Provide the (X, Y) coordinate of the cell's center where the given text is located.  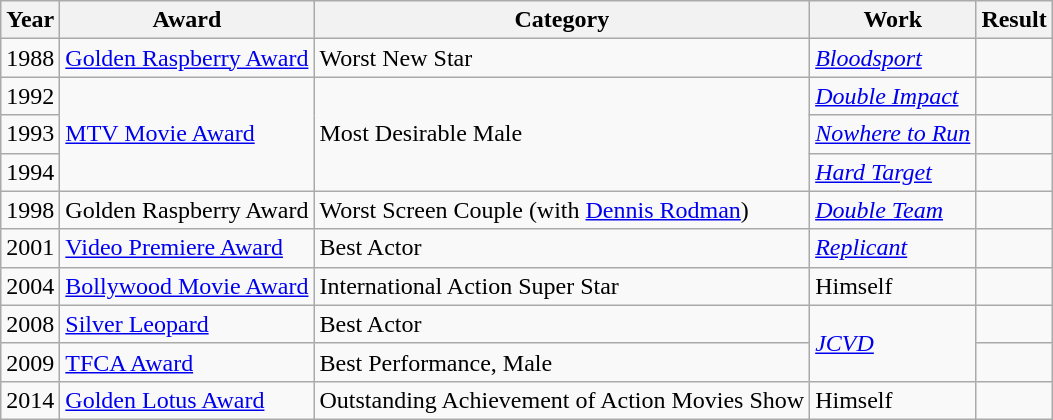
Golden Lotus Award (187, 400)
2008 (30, 324)
1992 (30, 96)
Video Premiere Award (187, 248)
Silver Leopard (187, 324)
Category (562, 20)
Best Performance, Male (562, 362)
Bloodsport (893, 58)
Award (187, 20)
TFCA Award (187, 362)
2001 (30, 248)
1993 (30, 134)
Nowhere to Run (893, 134)
Worst Screen Couple (with Dennis Rodman) (562, 210)
2004 (30, 286)
Hard Target (893, 172)
Double Team (893, 210)
Replicant (893, 248)
Result (1014, 20)
Double Impact (893, 96)
JCVD (893, 343)
Most Desirable Male (562, 134)
2014 (30, 400)
Year (30, 20)
MTV Movie Award (187, 134)
Work (893, 20)
2009 (30, 362)
Bollywood Movie Award (187, 286)
International Action Super Star (562, 286)
1998 (30, 210)
Worst New Star (562, 58)
1988 (30, 58)
1994 (30, 172)
Outstanding Achievement of Action Movies Show (562, 400)
